Extract the (X, Y) coordinate from the center of the cell holding the provided text.  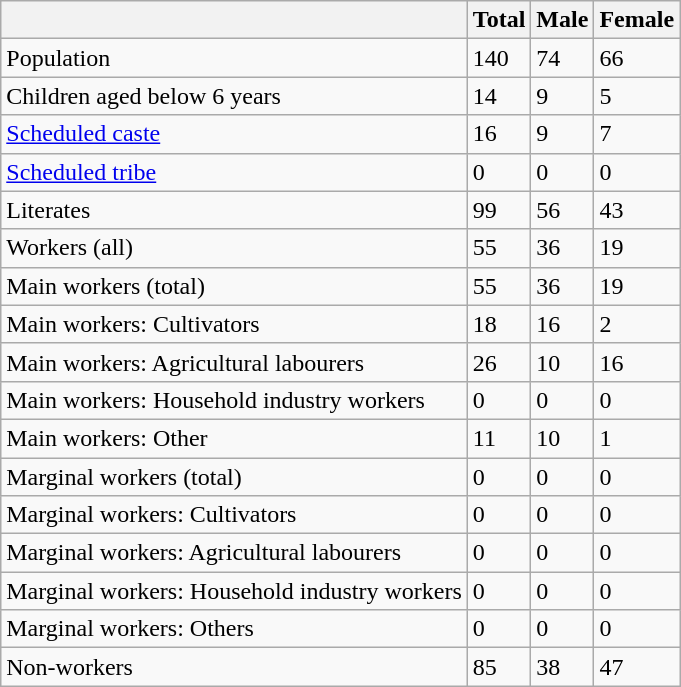
Population (234, 58)
Main workers: Household industry workers (234, 400)
140 (499, 58)
Main workers (total) (234, 286)
74 (562, 58)
5 (637, 96)
Marginal workers (total) (234, 477)
26 (499, 362)
2 (637, 324)
Male (562, 20)
Non-workers (234, 667)
Scheduled caste (234, 134)
Children aged below 6 years (234, 96)
Main workers: Cultivators (234, 324)
Workers (all) (234, 248)
43 (637, 210)
Marginal workers: Others (234, 629)
Total (499, 20)
Marginal workers: Agricultural labourers (234, 553)
66 (637, 58)
56 (562, 210)
38 (562, 667)
99 (499, 210)
18 (499, 324)
Marginal workers: Household industry workers (234, 591)
11 (499, 438)
Scheduled tribe (234, 172)
14 (499, 96)
Female (637, 20)
Main workers: Other (234, 438)
47 (637, 667)
Literates (234, 210)
85 (499, 667)
Marginal workers: Cultivators (234, 515)
7 (637, 134)
Main workers: Agricultural labourers (234, 362)
1 (637, 438)
